Scan for the cell matching the given text and deliver its (x, y) coordinate at center. 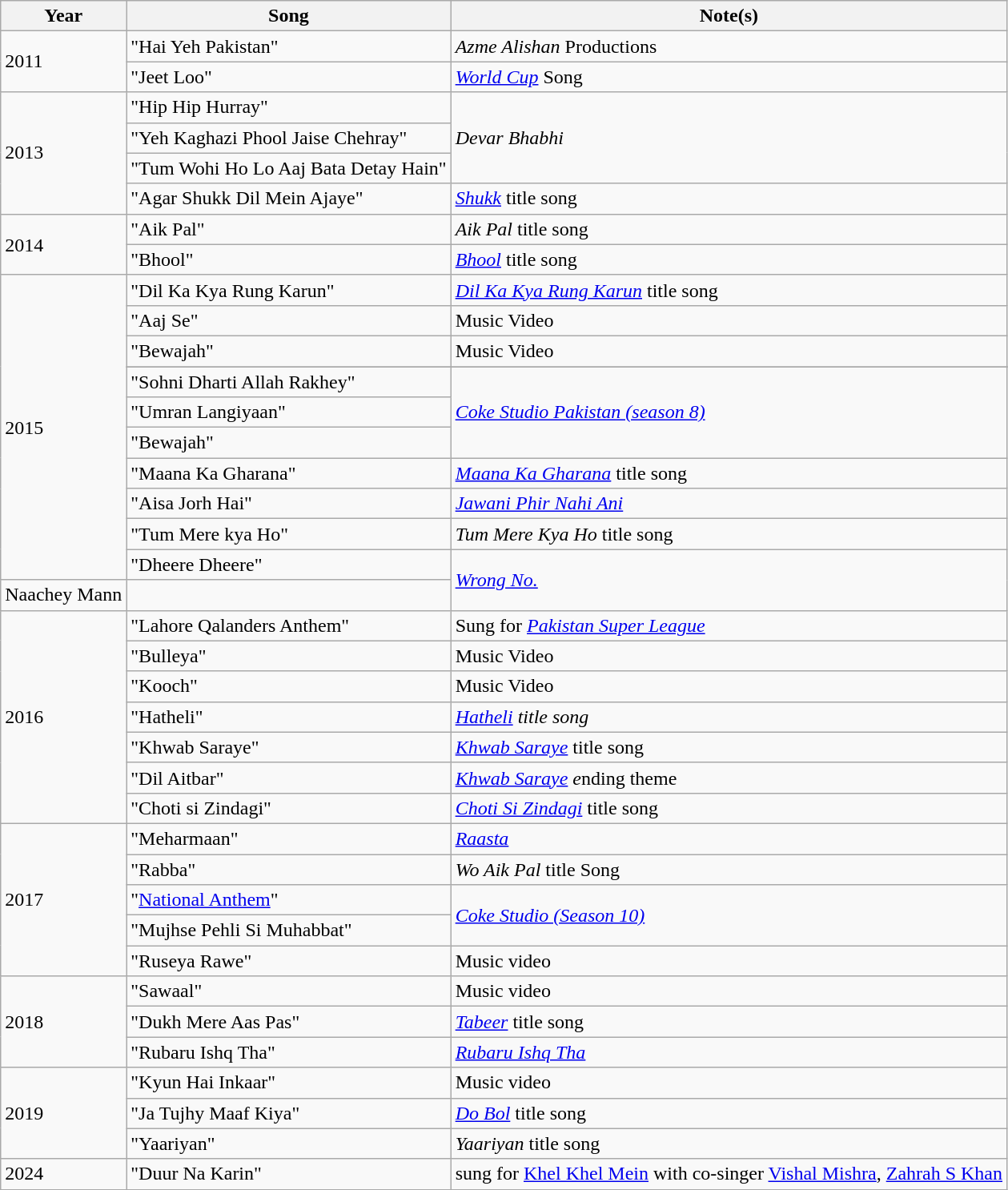
Yaariyan title song (729, 1144)
Devar Bhabhi (729, 138)
"Bhool" (288, 259)
"Bulleya" (288, 656)
Choti Si Zindagi title song (729, 808)
Khwab Saraye title song (729, 747)
Azme Alishan Productions (729, 46)
Khwab Saraye ending theme (729, 778)
"Aik Pal" (288, 229)
"Hip Hip Hurray" (288, 107)
"Sohni Dharti Allah Rakhey" (288, 382)
Year (64, 16)
Wrong No. (729, 580)
"Hai Yeh Pakistan" (288, 46)
"Yaariyan" (288, 1144)
2013 (64, 153)
"Lahore Qalanders Anthem" (288, 625)
"Meharmaan" (288, 838)
Coke Studio Pakistan (season 8) (729, 412)
"Rabba" (288, 869)
Maana Ka Gharana title song (729, 473)
Do Bol title song (729, 1113)
Jawani Phir Nahi Ani (729, 504)
"Rubaru Ishq Tha" (288, 1052)
World Cup Song (729, 77)
"Agar Shukk Dil Mein Ajaye" (288, 199)
"Tum Wohi Ho Lo Aaj Bata Detay Hain" (288, 168)
2017 (64, 899)
2019 (64, 1113)
"Aaj Se" (288, 320)
"Choti si Zindagi" (288, 808)
Dil Ka Kya Rung Karun title song (729, 290)
2018 (64, 1022)
"Duur Na Karin" (288, 1174)
Raasta (729, 838)
sung for Khel Khel Mein with co-singer Vishal Mishra, Zahrah S Khan (729, 1174)
Shukk title song (729, 199)
Tabeer title song (729, 1022)
Sung for Pakistan Super League (729, 625)
"Dheere Dheere" (288, 565)
Rubaru Ishq Tha (729, 1052)
Song (288, 16)
"Dil Ka Kya Rung Karun" (288, 290)
"Umran Langiyaan" (288, 412)
2016 (64, 717)
"Sawaal" (288, 991)
"Ruseya Rawe" (288, 961)
2015 (64, 428)
Note(s) (729, 16)
Coke Studio (Season 10) (729, 915)
"Dil Aitbar" (288, 778)
2014 (64, 244)
Aik Pal title song (729, 229)
"Mujhse Pehli Si Muhabbat" (288, 931)
"Dukh Mere Aas Pas" (288, 1022)
"Jeet Loo" (288, 77)
"Ja Tujhy Maaf Kiya" (288, 1113)
Hatheli title song (729, 717)
"National Anthem" (288, 900)
Bhool title song (729, 259)
"Khwab Saraye" (288, 747)
"Kooch" (288, 686)
Naachey Mann (64, 595)
2011 (64, 62)
Tum Mere Kya Ho title song (729, 534)
Wo Aik Pal title Song (729, 869)
"Aisa Jorh Hai" (288, 504)
"Maana Ka Gharana" (288, 473)
"Tum Mere kya Ho" (288, 534)
2024 (64, 1174)
"Yeh Kaghazi Phool Jaise Chehray" (288, 138)
"Hatheli" (288, 717)
"Kyun Hai Inkaar" (288, 1083)
